Capture the cell that displays the provided text and extract its [x, y] central coordinate. 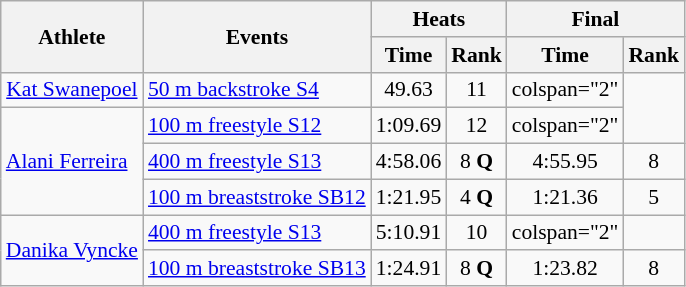
50 m backstroke S4 [257, 90]
100 m breaststroke SB13 [257, 269]
4:55.95 [566, 162]
Heats [439, 19]
10 [476, 233]
5 [654, 197]
100 m breaststroke SB12 [257, 197]
49.63 [408, 90]
1:09.69 [408, 126]
1:24.91 [408, 269]
1:21.36 [566, 197]
Events [257, 36]
4:58.06 [408, 162]
12 [476, 126]
1:23.82 [566, 269]
Final [596, 19]
4 Q [476, 197]
100 m freestyle S12 [257, 126]
Alani Ferreira [72, 162]
Athlete [72, 36]
5:10.91 [408, 233]
Danika Vyncke [72, 250]
1:21.95 [408, 197]
Kat Swanepoel [72, 90]
11 [476, 90]
